Provide the (x, y) coordinate of the cell's center where the given text is located.  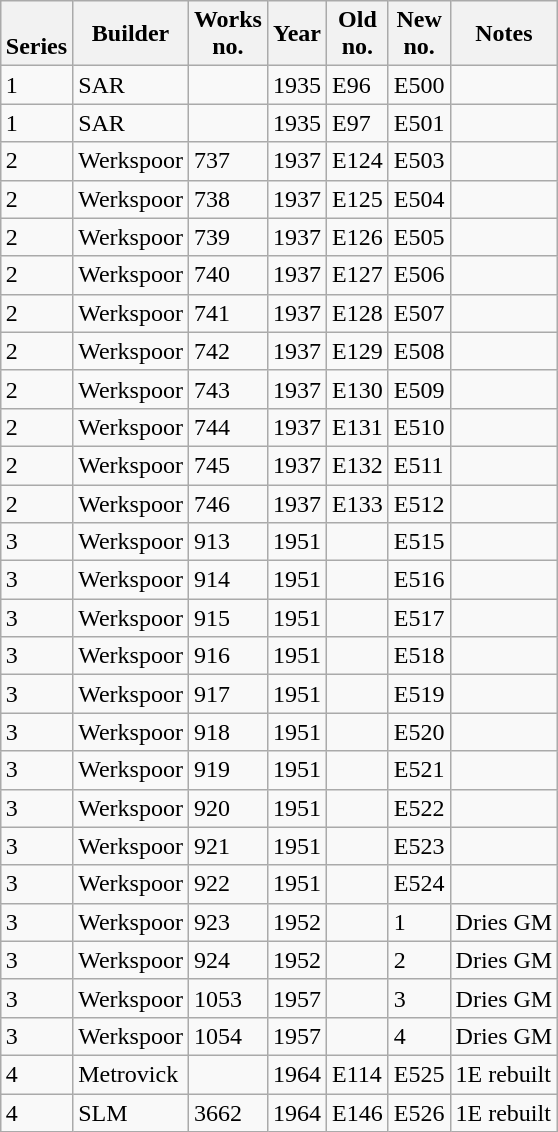
Worksno. (228, 34)
739 (228, 237)
E519 (419, 694)
E500 (419, 85)
922 (228, 884)
E128 (358, 313)
SLM (131, 1113)
E522 (419, 808)
921 (228, 846)
E518 (419, 656)
741 (228, 313)
E503 (419, 161)
1054 (228, 1036)
E126 (358, 237)
920 (228, 808)
738 (228, 199)
Notes (504, 34)
Metrovick (131, 1074)
E504 (419, 199)
Newno. (419, 34)
915 (228, 618)
746 (228, 503)
E125 (358, 199)
E506 (419, 275)
E524 (419, 884)
E132 (358, 465)
914 (228, 580)
E505 (419, 237)
E523 (419, 846)
923 (228, 922)
Series (36, 34)
Year (296, 34)
913 (228, 542)
E96 (358, 85)
924 (228, 960)
916 (228, 656)
919 (228, 770)
E521 (419, 770)
E509 (419, 389)
918 (228, 732)
Builder (131, 34)
E130 (358, 389)
E129 (358, 351)
E525 (419, 1074)
E127 (358, 275)
E501 (419, 123)
E507 (419, 313)
E511 (419, 465)
E114 (358, 1074)
E133 (358, 503)
E512 (419, 503)
917 (228, 694)
744 (228, 427)
E510 (419, 427)
737 (228, 161)
742 (228, 351)
E97 (358, 123)
E517 (419, 618)
E146 (358, 1113)
E124 (358, 161)
E516 (419, 580)
E515 (419, 542)
743 (228, 389)
740 (228, 275)
E526 (419, 1113)
3662 (228, 1113)
745 (228, 465)
Oldno. (358, 34)
E131 (358, 427)
1053 (228, 998)
E520 (419, 732)
E508 (419, 351)
